Return [x, y] of the center of cell containing provided text 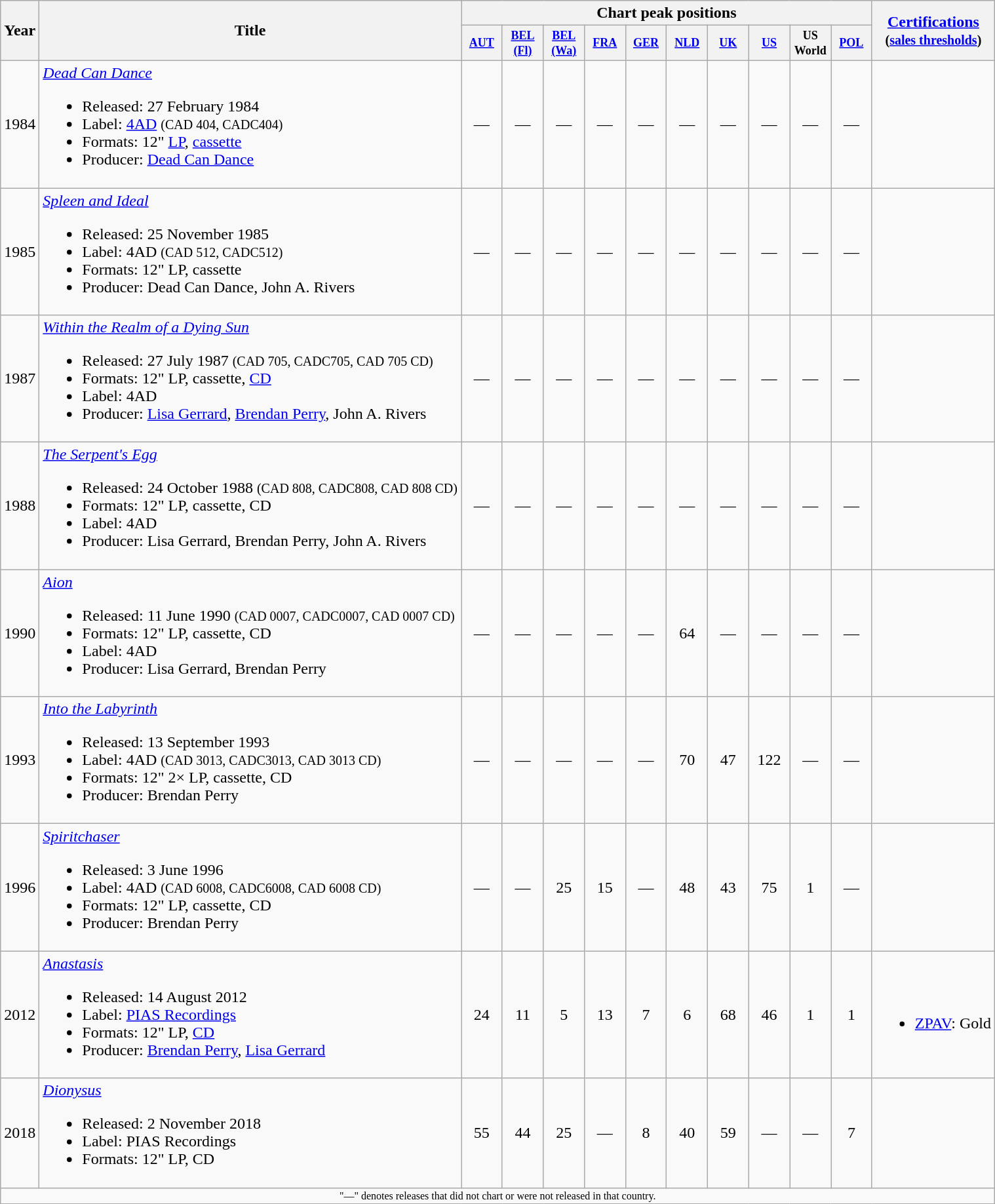
BEL(Wa) [564, 43]
POL [852, 43]
43 [729, 887]
US [770, 43]
AnastasisReleased: 14 August 2012Label: PIAS RecordingsFormats: 12" LP, CDProducer: Brendan Perry, Lisa Gerrard [250, 1015]
AionReleased: 11 June 1990 (CAD 0007, CADC0007, CAD 0007 CD)Formats: 12" LP, cassette, CDLabel: 4ADProducer: Lisa Gerrard, Brendan Perry [250, 633]
ZPAV: Gold [933, 1015]
UK [729, 43]
Certifications(sales thresholds) [933, 31]
USWorld [810, 43]
Spleen and IdealReleased: 25 November 1985Label: 4AD (CAD 512, CADC512)Formats: 12" LP, cassetteProducer: Dead Can Dance, John A. Rivers [250, 252]
Into the LabyrinthReleased: 13 September 1993Label: 4AD (CAD 3013, CADC3013, CAD 3013 CD)Formats: 12" 2× LP, cassette, CDProducer: Brendan Perry [250, 760]
1990 [20, 633]
55 [482, 1133]
DionysusReleased: 2 November 2018Label: PIAS RecordingsFormats: 12" LP, CD [250, 1133]
6 [687, 1015]
70 [687, 760]
5 [564, 1015]
46 [770, 1015]
1993 [20, 760]
75 [770, 887]
48 [687, 887]
24 [482, 1015]
1987 [20, 379]
BEL(Fl) [523, 43]
64 [687, 633]
1984 [20, 124]
15 [606, 887]
59 [729, 1133]
47 [729, 760]
1985 [20, 252]
Chart peak positions [667, 13]
GER [646, 43]
44 [523, 1133]
122 [770, 760]
Year [20, 31]
40 [687, 1133]
2012 [20, 1015]
NLD [687, 43]
AUT [482, 43]
1988 [20, 506]
13 [606, 1015]
68 [729, 1015]
1996 [20, 887]
11 [523, 1015]
8 [646, 1133]
2018 [20, 1133]
"—" denotes releases that did not chart or were not released in that country. [498, 1195]
Title [250, 31]
FRA [606, 43]
Dead Can DanceReleased: 27 February 1984Label: 4AD (CAD 404, CADC404)Formats: 12" LP, cassetteProducer: Dead Can Dance [250, 124]
SpiritchaserReleased: 3 June 1996Label: 4AD (CAD 6008, CADC6008, CAD 6008 CD)Formats: 12" LP, cassette, CDProducer: Brendan Perry [250, 887]
